Scan for the cell matching the given text and deliver its (X, Y) coordinate at center. 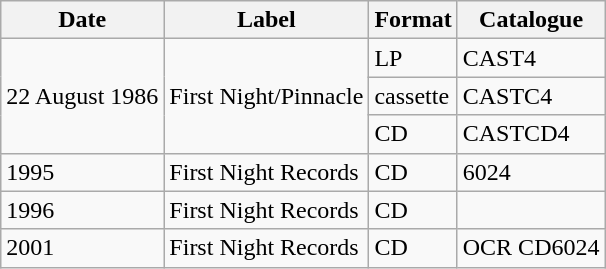
OCR CD6024 (531, 248)
1996 (82, 210)
2001 (82, 248)
CASTCD4 (531, 134)
CASTC4 (531, 96)
Date (82, 20)
6024 (531, 172)
LP (413, 58)
1995 (82, 172)
22 August 1986 (82, 96)
Catalogue (531, 20)
First Night/Pinnacle (266, 96)
CAST4 (531, 58)
cassette (413, 96)
Format (413, 20)
Label (266, 20)
